Pinpoint the cell where the given text exists, returning its [x, y] midpoint coordinate. 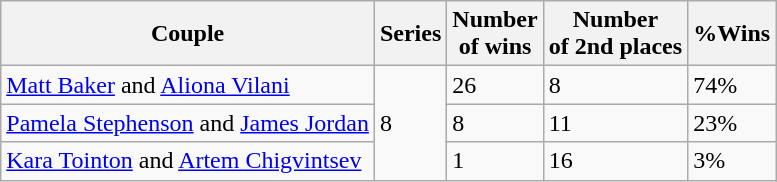
Pamela Stephenson and James Jordan [188, 123]
11 [615, 123]
%Wins [732, 34]
3% [732, 161]
Couple [188, 34]
1 [495, 161]
74% [732, 85]
23% [732, 123]
Numberof 2nd places [615, 34]
Matt Baker and Aliona Vilani [188, 85]
Numberof wins [495, 34]
Kara Tointon and Artem Chigvintsev [188, 161]
16 [615, 161]
26 [495, 85]
Series [410, 34]
